Identify which cell holds the provided text, then report its (x, y) central coordinate. 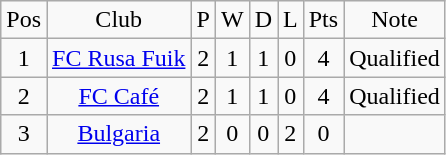
3 (24, 134)
FC Café (118, 96)
Bulgaria (118, 134)
Pos (24, 20)
Club (118, 20)
D (263, 20)
L (291, 20)
FC Rusa Fuik (118, 58)
Pts (323, 20)
Note (395, 20)
W (232, 20)
P (203, 20)
